For the text-containing cell, return its midpoint in [x, y] coordinate format. 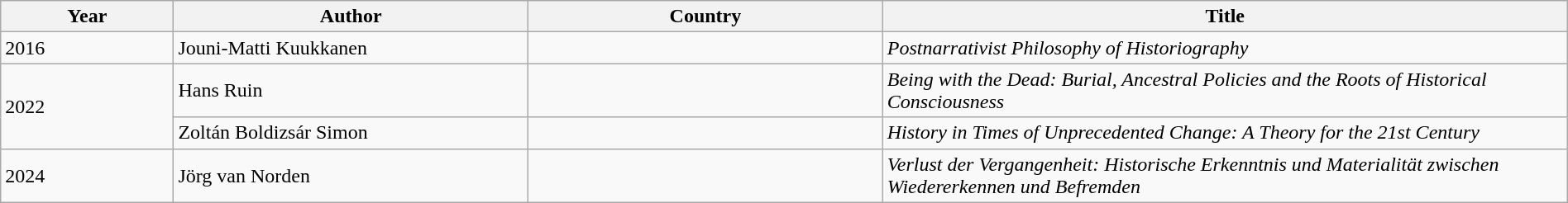
2024 [88, 175]
Being with the Dead: Burial, Ancestral Policies and the Roots of Historical Consciousness [1225, 91]
Year [88, 17]
Country [706, 17]
History in Times of Unprecedented Change: A Theory for the 21st Century [1225, 133]
Postnarrativist Philosophy of Historiography [1225, 48]
Jouni-Matti Kuukkanen [351, 48]
Jörg van Norden [351, 175]
Hans Ruin [351, 91]
Author [351, 17]
Verlust der Vergangenheit: Historische Erkenntnis und Materialität zwischen Wiedererkennen und Befremden [1225, 175]
2016 [88, 48]
Title [1225, 17]
2022 [88, 106]
Zoltán Boldizsár Simon [351, 133]
